For the text-containing cell, return its midpoint in (X, Y) coordinate format. 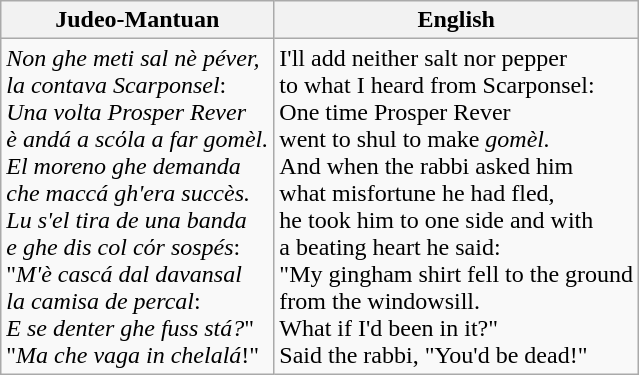
English (456, 20)
Judeo-Mantuan (138, 20)
